Extract the (x, y) coordinate from the center of the cell holding the provided text.  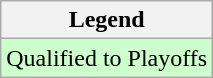
Qualified to Playoffs (107, 58)
Legend (107, 20)
